Detect which cell encompasses the target text, then output its (x, y) center coordinate. 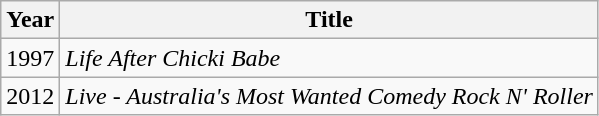
Year (30, 20)
1997 (30, 58)
2012 (30, 96)
Live - Australia's Most Wanted Comedy Rock N' Roller (330, 96)
Life After Chicki Babe (330, 58)
Title (330, 20)
